Output the (x, y) coordinate of the center of the cell containing the given text.  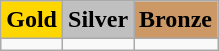
Bronze (176, 20)
Gold (32, 20)
Silver (98, 20)
